Return (x, y) of the center of cell containing provided text 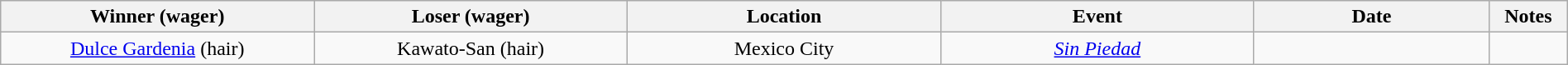
Dulce Gardenia (hair) (157, 48)
Notes (1528, 17)
Winner (wager) (157, 17)
Event (1097, 17)
Loser (wager) (471, 17)
Sin Piedad (1097, 48)
Mexico City (784, 48)
Date (1371, 17)
Kawato-San (hair) (471, 48)
Location (784, 17)
